Pinpoint the cell where the given text exists, returning its (X, Y) midpoint coordinate. 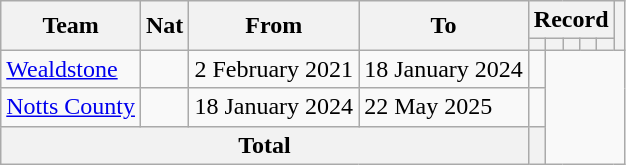
Team (71, 26)
2 February 2021 (274, 69)
Record (571, 20)
Notts County (71, 107)
Total (265, 145)
Nat (165, 26)
To (444, 26)
22 May 2025 (444, 107)
From (274, 26)
Wealdstone (71, 69)
